Capture the cell that displays the provided text and extract its (X, Y) central coordinate. 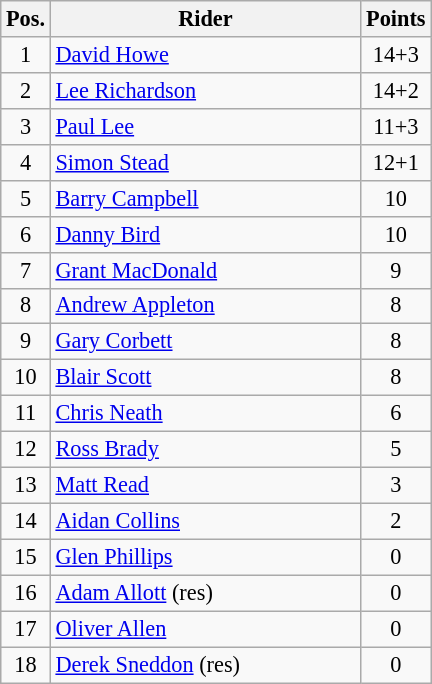
12 (26, 450)
Paul Lee (205, 126)
14+3 (396, 55)
Danny Bird (205, 234)
Derek Sneddon (res) (205, 665)
Matt Read (205, 485)
4 (26, 162)
Aidan Collins (205, 521)
15 (26, 557)
David Howe (205, 55)
Chris Neath (205, 414)
Andrew Appleton (205, 306)
16 (26, 593)
12+1 (396, 162)
Adam Allott (res) (205, 593)
11+3 (396, 126)
1 (26, 55)
Oliver Allen (205, 629)
Points (396, 19)
17 (26, 629)
Barry Campbell (205, 198)
Lee Richardson (205, 90)
Glen Phillips (205, 557)
Rider (205, 19)
Pos. (26, 19)
Blair Scott (205, 378)
11 (26, 414)
7 (26, 270)
13 (26, 485)
14+2 (396, 90)
Simon Stead (205, 162)
Ross Brady (205, 450)
14 (26, 521)
18 (26, 665)
Grant MacDonald (205, 270)
Gary Corbett (205, 342)
